Scan for the cell matching the given text and deliver its (X, Y) coordinate at center. 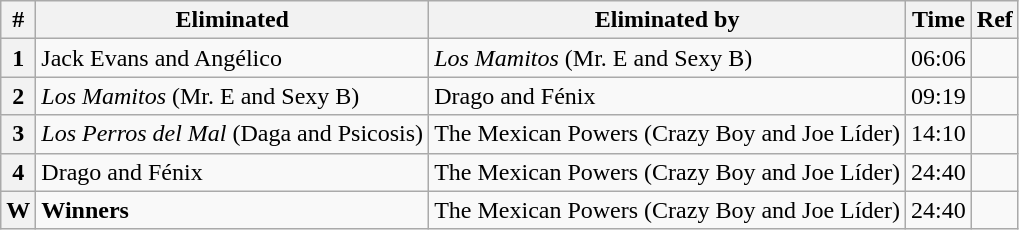
09:19 (939, 96)
Ref (994, 20)
Jack Evans and Angélico (232, 58)
Winners (232, 210)
2 (18, 96)
# (18, 20)
1 (18, 58)
Eliminated by (668, 20)
14:10 (939, 134)
3 (18, 134)
Time (939, 20)
Eliminated (232, 20)
Los Perros del Mal (Daga and Psicosis) (232, 134)
06:06 (939, 58)
W (18, 210)
4 (18, 172)
